Identify which cell holds the provided text, then report its (x, y) central coordinate. 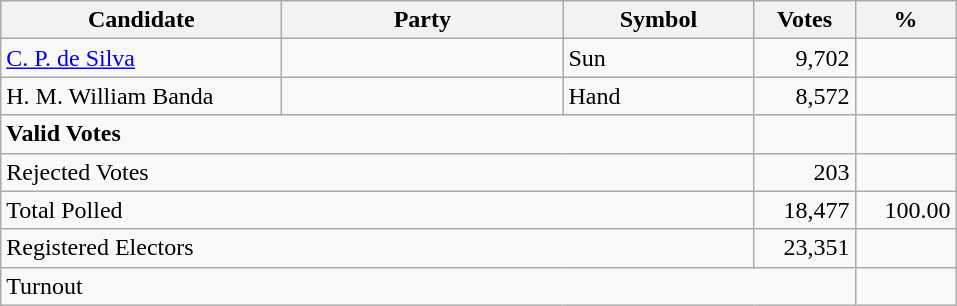
Valid Votes (378, 134)
100.00 (906, 210)
H. M. William Banda (142, 96)
203 (804, 172)
Party (422, 20)
% (906, 20)
Turnout (428, 286)
Hand (658, 96)
Votes (804, 20)
Total Polled (378, 210)
Candidate (142, 20)
C. P. de Silva (142, 58)
23,351 (804, 248)
Registered Electors (378, 248)
18,477 (804, 210)
Symbol (658, 20)
Sun (658, 58)
Rejected Votes (378, 172)
9,702 (804, 58)
8,572 (804, 96)
